Locate the cell with the specified text and output its (X, Y) center coordinate. 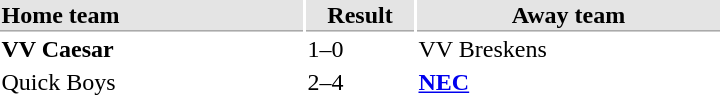
Home team (152, 16)
Result (360, 16)
1–0 (360, 49)
VV Breskens (568, 49)
Away team (568, 16)
VV Caesar (152, 49)
